Locate the cell with the specified text and output its [x, y] center coordinate. 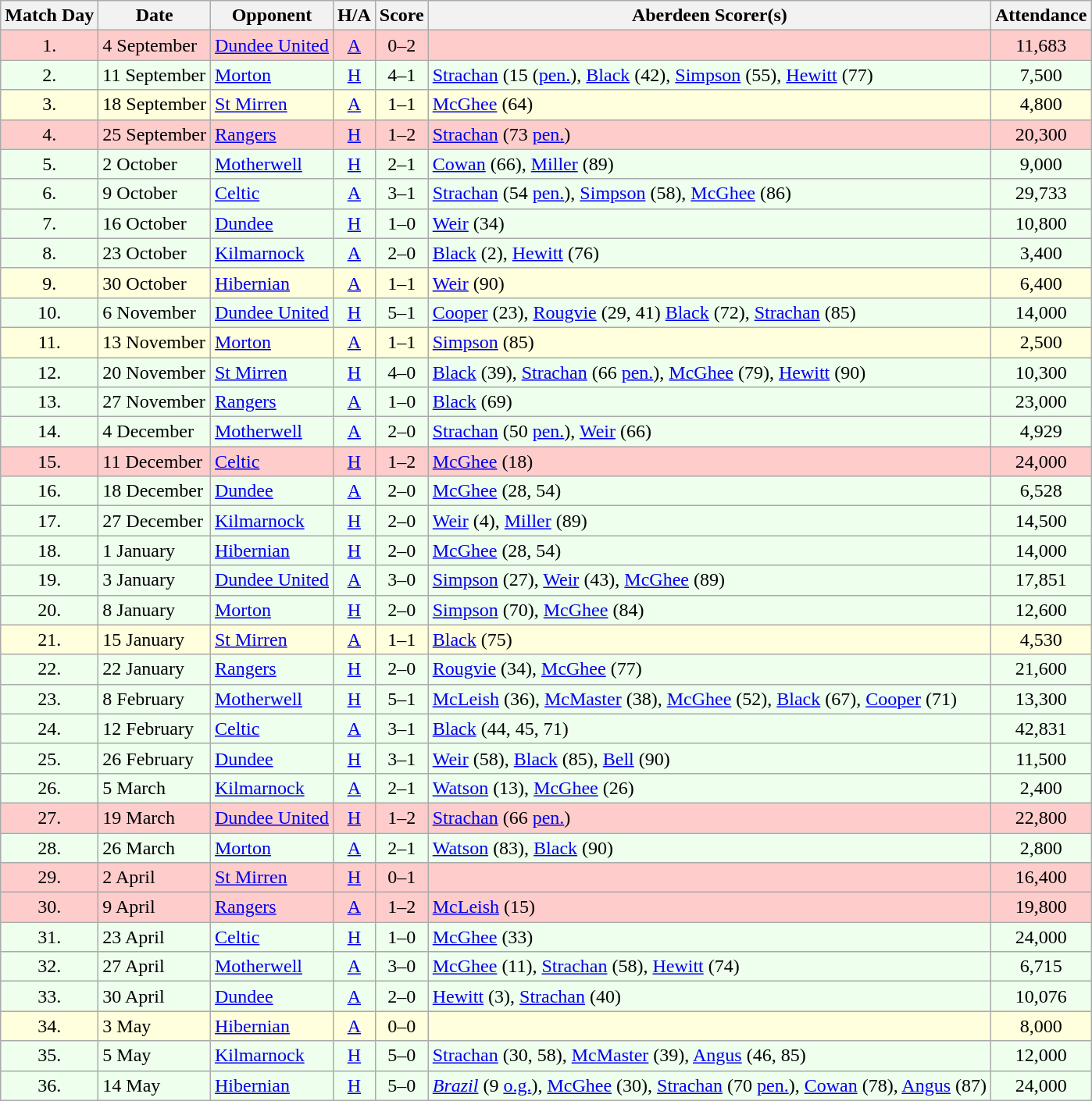
8. [50, 253]
Weir (34) [709, 223]
6,400 [1041, 283]
23,000 [1041, 402]
Match Day [50, 16]
23 April [155, 937]
16 October [155, 223]
2,500 [1041, 342]
Simpson (27), Weir (43), McGhee (89) [709, 580]
Date [155, 16]
Strachan (30, 58), McMaster (39), Angus (46, 85) [709, 1056]
27 November [155, 402]
2. [50, 75]
17. [50, 521]
Aberdeen Scorer(s) [709, 16]
18 December [155, 491]
22 January [155, 669]
10. [50, 312]
11,683 [1041, 45]
4,530 [1041, 640]
0–2 [401, 45]
10,300 [1041, 372]
14,500 [1041, 521]
5 March [155, 788]
Black (44, 45, 71) [709, 729]
Rougvie (34), McGhee (77) [709, 669]
4,929 [1041, 432]
0–1 [401, 878]
Black (75) [709, 640]
McGhee (64) [709, 105]
7. [50, 223]
27 December [155, 521]
Weir (58), Black (85), Bell (90) [709, 758]
32. [50, 967]
Simpson (70), McGhee (84) [709, 610]
13 November [155, 342]
Hewitt (3), Strachan (40) [709, 996]
9 April [155, 907]
23. [50, 699]
McGhee (11), Strachan (58), Hewitt (74) [709, 967]
17,851 [1041, 580]
3 May [155, 1026]
30 October [155, 283]
36. [50, 1085]
Attendance [1041, 16]
Brazil (9 o.g.), McGhee (30), Strachan (70 pen.), Cowan (78), Angus (87) [709, 1085]
2,400 [1041, 788]
19 March [155, 818]
13,300 [1041, 699]
33. [50, 996]
4–0 [401, 372]
10,076 [1041, 996]
15. [50, 461]
25. [50, 758]
10,800 [1041, 223]
20. [50, 610]
Strachan (15 (pen.), Black (42), Simpson (55), Hewitt (77) [709, 75]
McLeish (15) [709, 907]
4. [50, 134]
3 January [155, 580]
20 November [155, 372]
26 March [155, 847]
6,528 [1041, 491]
7,500 [1041, 75]
4–1 [401, 75]
25 September [155, 134]
27. [50, 818]
24. [50, 729]
8 January [155, 610]
19,800 [1041, 907]
14. [50, 432]
12. [50, 372]
8,000 [1041, 1026]
2 October [155, 164]
8 February [155, 699]
16. [50, 491]
Strachan (54 pen.), Simpson (58), McGhee (86) [709, 194]
31. [50, 937]
McLeish (36), McMaster (38), McGhee (52), Black (67), Cooper (71) [709, 699]
1 January [155, 550]
Black (69) [709, 402]
27 April [155, 967]
30 April [155, 996]
Black (2), Hewitt (76) [709, 253]
3. [50, 105]
21,600 [1041, 669]
2,800 [1041, 847]
H/A [355, 16]
4 September [155, 45]
9 October [155, 194]
13. [50, 402]
2 April [155, 878]
3,400 [1041, 253]
Strachan (50 pen.), Weir (66) [709, 432]
4,800 [1041, 105]
6,715 [1041, 967]
20,300 [1041, 134]
4 December [155, 432]
12,600 [1041, 610]
6. [50, 194]
19. [50, 580]
21. [50, 640]
34. [50, 1026]
6 November [155, 312]
28. [50, 847]
30. [50, 907]
Score [401, 16]
9. [50, 283]
5 May [155, 1056]
Cowan (66), Miller (89) [709, 164]
22. [50, 669]
McGhee (33) [709, 937]
15 January [155, 640]
11. [50, 342]
Weir (4), Miller (89) [709, 521]
26. [50, 788]
42,831 [1041, 729]
Strachan (66 pen.) [709, 818]
29,733 [1041, 194]
18 September [155, 105]
Strachan (73 pen.) [709, 134]
29. [50, 878]
1. [50, 45]
11,500 [1041, 758]
0–0 [401, 1026]
11 September [155, 75]
Watson (13), McGhee (26) [709, 788]
35. [50, 1056]
Cooper (23), Rougvie (29, 41) Black (72), Strachan (85) [709, 312]
5. [50, 164]
12 February [155, 729]
18. [50, 550]
14 May [155, 1085]
Weir (90) [709, 283]
22,800 [1041, 818]
16,400 [1041, 878]
9,000 [1041, 164]
23 October [155, 253]
Black (39), Strachan (66 pen.), McGhee (79), Hewitt (90) [709, 372]
Watson (83), Black (90) [709, 847]
11 December [155, 461]
Opponent [272, 16]
26 February [155, 758]
Simpson (85) [709, 342]
12,000 [1041, 1056]
McGhee (18) [709, 461]
